Provide the [X, Y] coordinate of the cell's center where the given text is located.  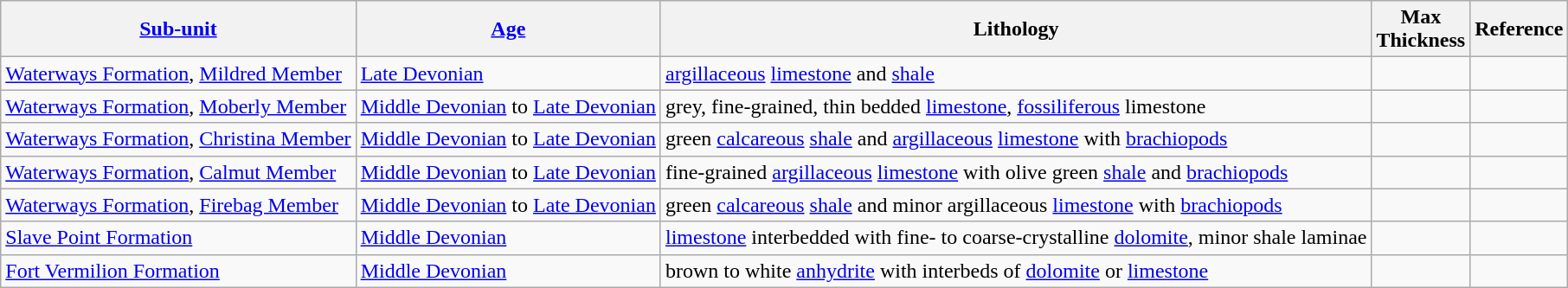
Waterways Formation, Mildred Member [178, 74]
Sub-unit [178, 29]
Age [508, 29]
Late Devonian [508, 74]
limestone interbedded with fine- to coarse-crystalline dolomite, minor shale laminae [1016, 238]
argillaceous limestone and shale [1016, 74]
fine-grained argillaceous limestone with olive green shale and brachiopods [1016, 172]
Waterways Formation, Moberly Member [178, 106]
Waterways Formation, Calmut Member [178, 172]
green calcareous shale and minor argillaceous limestone with brachiopods [1016, 205]
brown to white anhydrite with interbeds of dolomite or limestone [1016, 271]
Slave Point Formation [178, 238]
Fort Vermilion Formation [178, 271]
MaxThickness [1421, 29]
Lithology [1016, 29]
grey, fine-grained, thin bedded limestone, fossiliferous limestone [1016, 106]
Waterways Formation, Firebag Member [178, 205]
green calcareous shale and argillaceous limestone with brachiopods [1016, 139]
Waterways Formation, Christina Member [178, 139]
Reference [1520, 29]
